Provide the [x, y] coordinate of the cell's center where the given text is located.  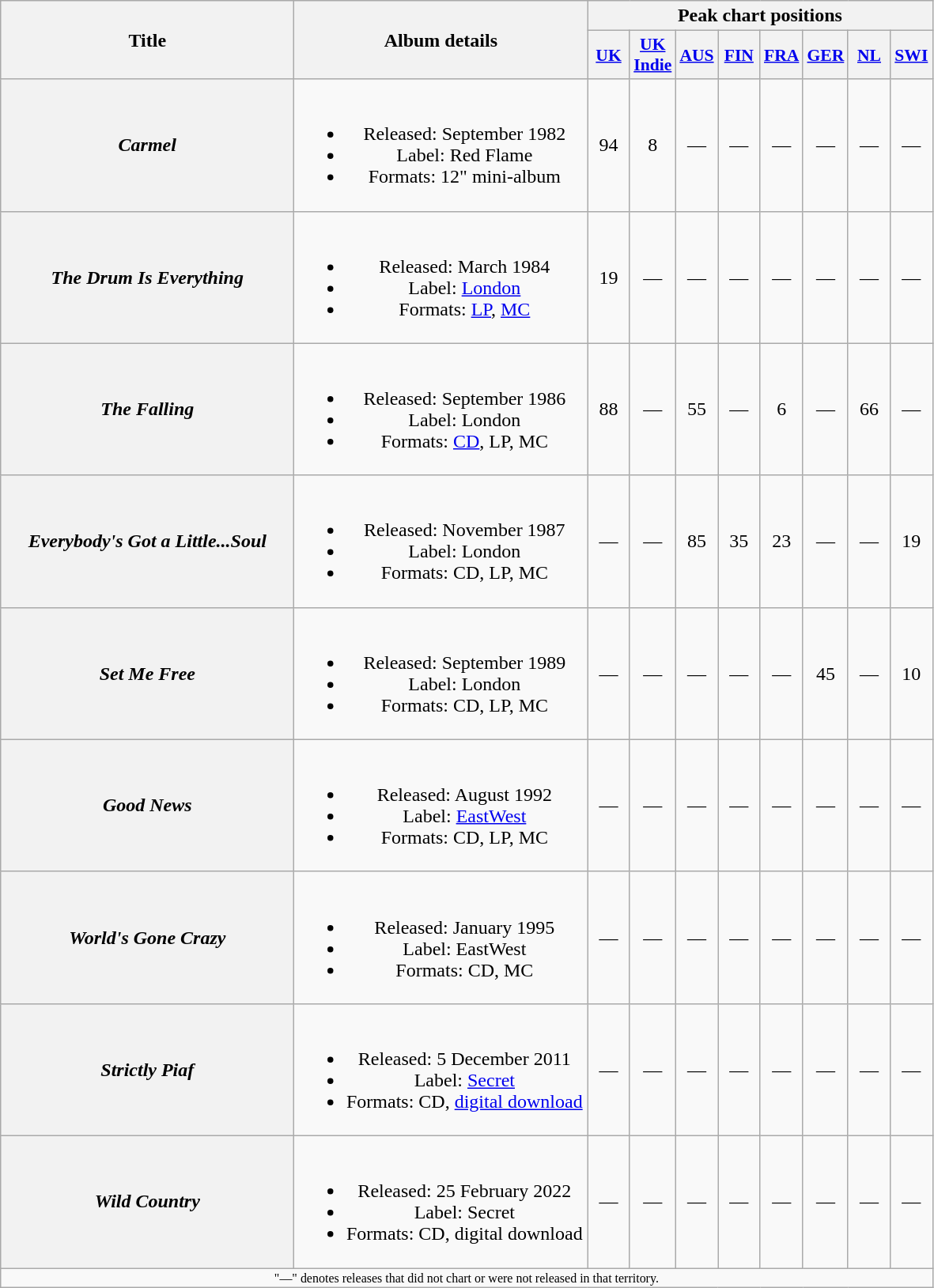
Set Me Free [147, 674]
Good News [147, 805]
FRA [781, 55]
UK [609, 55]
NL [868, 55]
35 [739, 541]
85 [696, 541]
UK Indie [652, 55]
55 [696, 410]
Released: November 1987Label: LondonFormats: CD, LP, MC [441, 541]
FIN [739, 55]
Album details [441, 40]
45 [826, 674]
8 [652, 145]
23 [781, 541]
6 [781, 410]
World's Gone Crazy [147, 938]
10 [911, 674]
Released: 5 December 2011Label: SecretFormats: CD, digital download [441, 1069]
The Drum Is Everything [147, 277]
Released: September 1989Label: LondonFormats: CD, LP, MC [441, 674]
88 [609, 410]
94 [609, 145]
Released: March 1984Label: LondonFormats: LP, MC [441, 277]
"—" denotes releases that did not chart or were not released in that territory. [467, 1278]
Carmel [147, 145]
Released: September 1982Label: Red FlameFormats: 12" mini-album [441, 145]
66 [868, 410]
Released: August 1992Label: EastWestFormats: CD, LP, MC [441, 805]
Released: September 1986Label: LondonFormats: CD, LP, MC [441, 410]
SWI [911, 55]
Peak chart positions [760, 16]
Title [147, 40]
Wild Country [147, 1202]
Released: January 1995Label: EastWestFormats: CD, MC [441, 938]
AUS [696, 55]
Everybody's Got a Little...Soul [147, 541]
Strictly Piaf [147, 1069]
The Falling [147, 410]
GER [826, 55]
Released: 25 February 2022Label: SecretFormats: CD, digital download [441, 1202]
